Find where the given text appears and provide that cell's center as (x, y) coordinate. 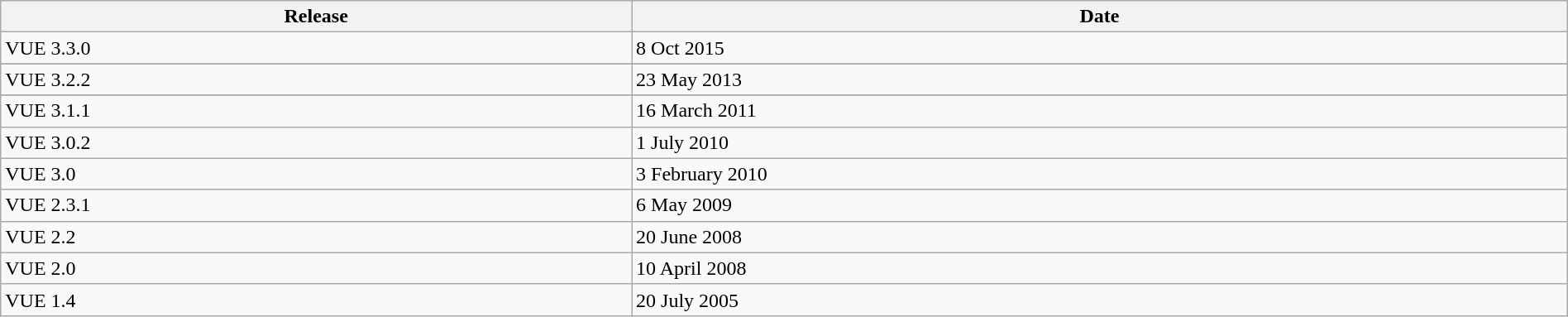
VUE 3.1.1 (316, 111)
16 March 2011 (1100, 111)
20 July 2005 (1100, 300)
VUE 2.0 (316, 268)
3 February 2010 (1100, 174)
VUE 3.3.0 (316, 48)
20 June 2008 (1100, 237)
VUE 2.2 (316, 237)
VUE 1.4 (316, 300)
VUE 2.3.1 (316, 205)
Date (1100, 17)
10 April 2008 (1100, 268)
VUE 3.2.2 (316, 79)
1 July 2010 (1100, 142)
VUE 3.0.2 (316, 142)
8 Oct 2015 (1100, 48)
VUE 3.0 (316, 174)
6 May 2009 (1100, 205)
Release (316, 17)
23 May 2013 (1100, 79)
